Find where the given text appears and provide that cell's center as (x, y) coordinate. 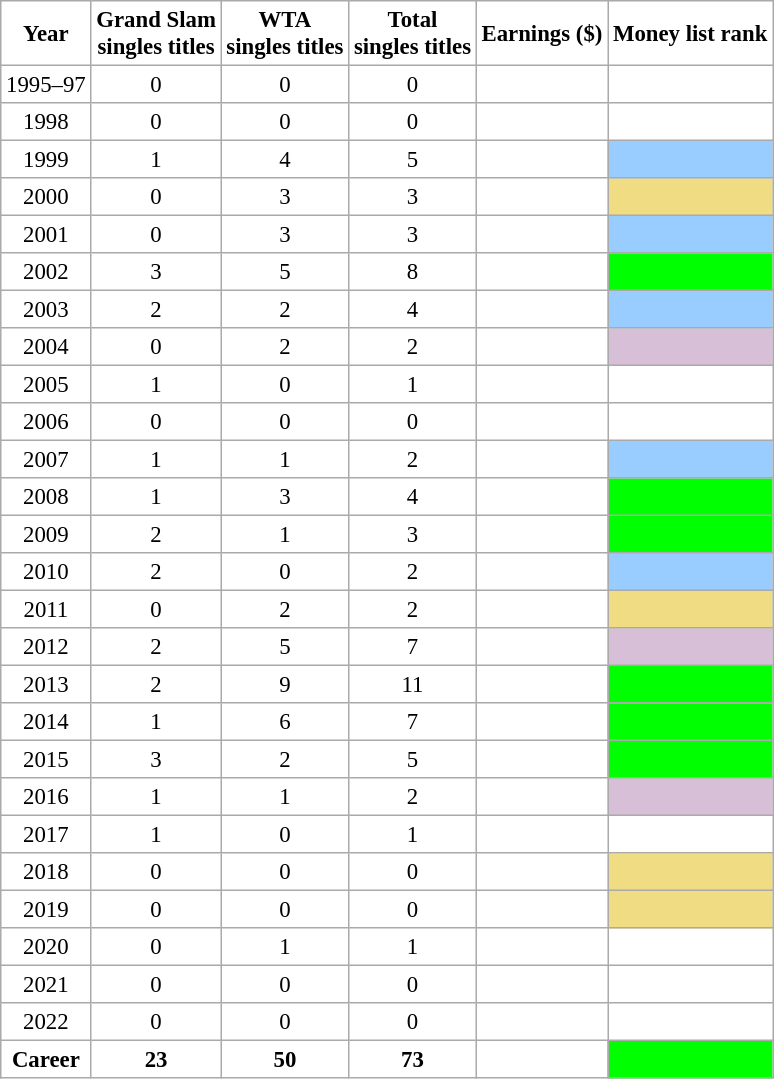
2009 (46, 534)
2018 (46, 872)
2011 (46, 609)
9 (285, 684)
Year (46, 33)
1998 (46, 122)
2003 (46, 309)
2015 (46, 759)
2001 (46, 234)
2020 (46, 947)
2014 (46, 722)
2002 (46, 272)
1995–97 (46, 84)
1999 (46, 159)
Totalsingles titles (413, 33)
6 (285, 722)
2012 (46, 647)
2000 (46, 197)
2007 (46, 459)
73 (413, 1059)
Grand Slamsingles titles (156, 33)
Money list rank (690, 33)
2005 (46, 384)
23 (156, 1059)
2019 (46, 909)
11 (413, 684)
2008 (46, 497)
2004 (46, 347)
2021 (46, 984)
2017 (46, 834)
2010 (46, 572)
2006 (46, 422)
2022 (46, 1022)
Earnings ($) (542, 33)
2016 (46, 797)
Career (46, 1059)
8 (413, 272)
50 (285, 1059)
2013 (46, 684)
WTAsingles titles (285, 33)
